Return [x, y] of the center of cell containing provided text 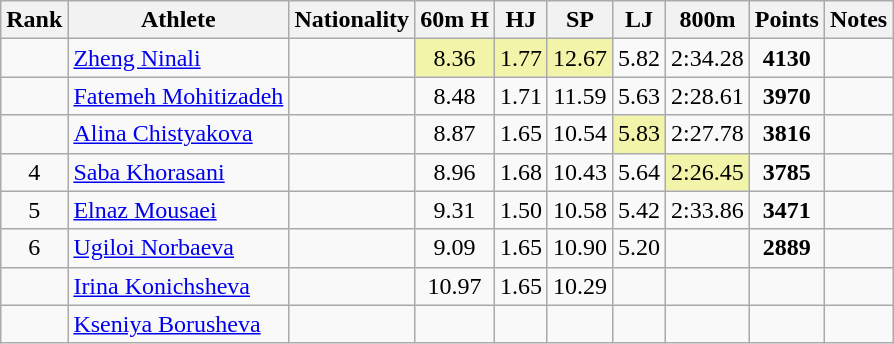
5.42 [638, 210]
2889 [786, 248]
2:33.86 [708, 210]
5.83 [638, 134]
10.58 [580, 210]
4 [34, 172]
Rank [34, 20]
8.48 [455, 96]
12.67 [580, 58]
1.68 [520, 172]
5.64 [638, 172]
1.77 [520, 58]
10.97 [455, 286]
Irina Konichsheva [178, 286]
60m H [455, 20]
9.31 [455, 210]
8.96 [455, 172]
10.90 [580, 248]
5.20 [638, 248]
Athlete [178, 20]
2:28.61 [708, 96]
Nationality [352, 20]
5 [34, 210]
2:27.78 [708, 134]
Points [786, 20]
Kseniya Borusheva [178, 324]
2:26.45 [708, 172]
2:34.28 [708, 58]
3785 [786, 172]
SP [580, 20]
Fatemeh Mohitizadeh [178, 96]
Zheng Ninali [178, 58]
HJ [520, 20]
800m [708, 20]
1.71 [520, 96]
10.43 [580, 172]
Ugiloi Norbaeva [178, 248]
4130 [786, 58]
3471 [786, 210]
3816 [786, 134]
5.63 [638, 96]
5.82 [638, 58]
10.54 [580, 134]
3970 [786, 96]
10.29 [580, 286]
Alina Chistyakova [178, 134]
1.50 [520, 210]
11.59 [580, 96]
8.36 [455, 58]
9.09 [455, 248]
Notes [858, 20]
Elnaz Mousaei [178, 210]
LJ [638, 20]
Saba Khorasani [178, 172]
6 [34, 248]
8.87 [455, 134]
